Pinpoint the cell where the given text exists, returning its [X, Y] midpoint coordinate. 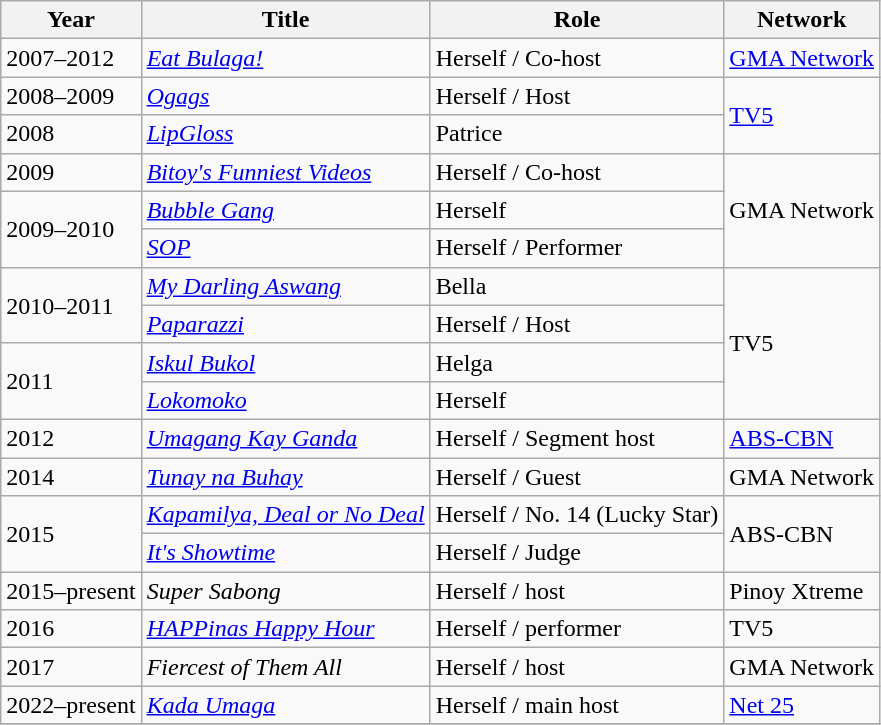
HAPPinas Happy Hour [286, 629]
2014 [71, 477]
Tunay na Buhay [286, 477]
Eat Bulaga! [286, 58]
Bella [577, 286]
Pinoy Xtreme [802, 591]
Herself / main host [577, 705]
Net 25 [802, 705]
Herself / Judge [577, 553]
Umagang Kay Ganda [286, 438]
Bitoy's Funniest Videos [286, 172]
Year [71, 20]
Herself / Segment host [577, 438]
Iskul Bukol [286, 362]
LipGloss [286, 134]
Fiercest of Them All [286, 667]
2011 [71, 381]
Ogags [286, 96]
2008–2009 [71, 96]
Network [802, 20]
2022–present [71, 705]
Kapamilya, Deal or No Deal [286, 515]
SOP [286, 248]
Herself / Performer [577, 248]
2007–2012 [71, 58]
2015–present [71, 591]
2012 [71, 438]
2015 [71, 534]
Herself / performer [577, 629]
Lokomoko [286, 400]
Kada Umaga [286, 705]
Super Sabong [286, 591]
2017 [71, 667]
2016 [71, 629]
2008 [71, 134]
Patrice [577, 134]
2009–2010 [71, 229]
2009 [71, 172]
Paparazzi [286, 324]
Helga [577, 362]
Herself / Guest [577, 477]
It's Showtime [286, 553]
My Darling Aswang [286, 286]
Role [577, 20]
2010–2011 [71, 305]
Herself / No. 14 (Lucky Star) [577, 515]
Bubble Gang [286, 210]
Title [286, 20]
